Pinpoint the cell where the given text exists, returning its (x, y) midpoint coordinate. 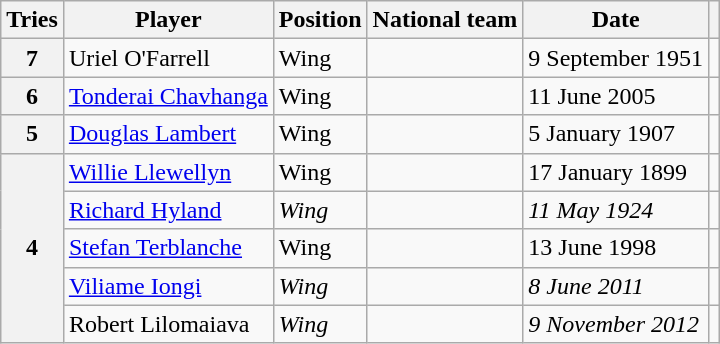
4 (32, 248)
Stefan Terblanche (168, 248)
Uriel O'Farrell (168, 58)
5 (32, 134)
Viliame Iongi (168, 286)
Richard Hyland (168, 210)
National team (445, 20)
13 June 1998 (616, 248)
8 June 2011 (616, 286)
9 September 1951 (616, 58)
Date (616, 20)
11 June 2005 (616, 96)
Willie Llewellyn (168, 172)
6 (32, 96)
7 (32, 58)
Tries (32, 20)
5 January 1907 (616, 134)
Position (320, 20)
Tonderai Chavhanga (168, 96)
9 November 2012 (616, 324)
Robert Lilomaiava (168, 324)
11 May 1924 (616, 210)
Douglas Lambert (168, 134)
Player (168, 20)
17 January 1899 (616, 172)
